Extract the [x, y] coordinate from the center of the cell holding the provided text.  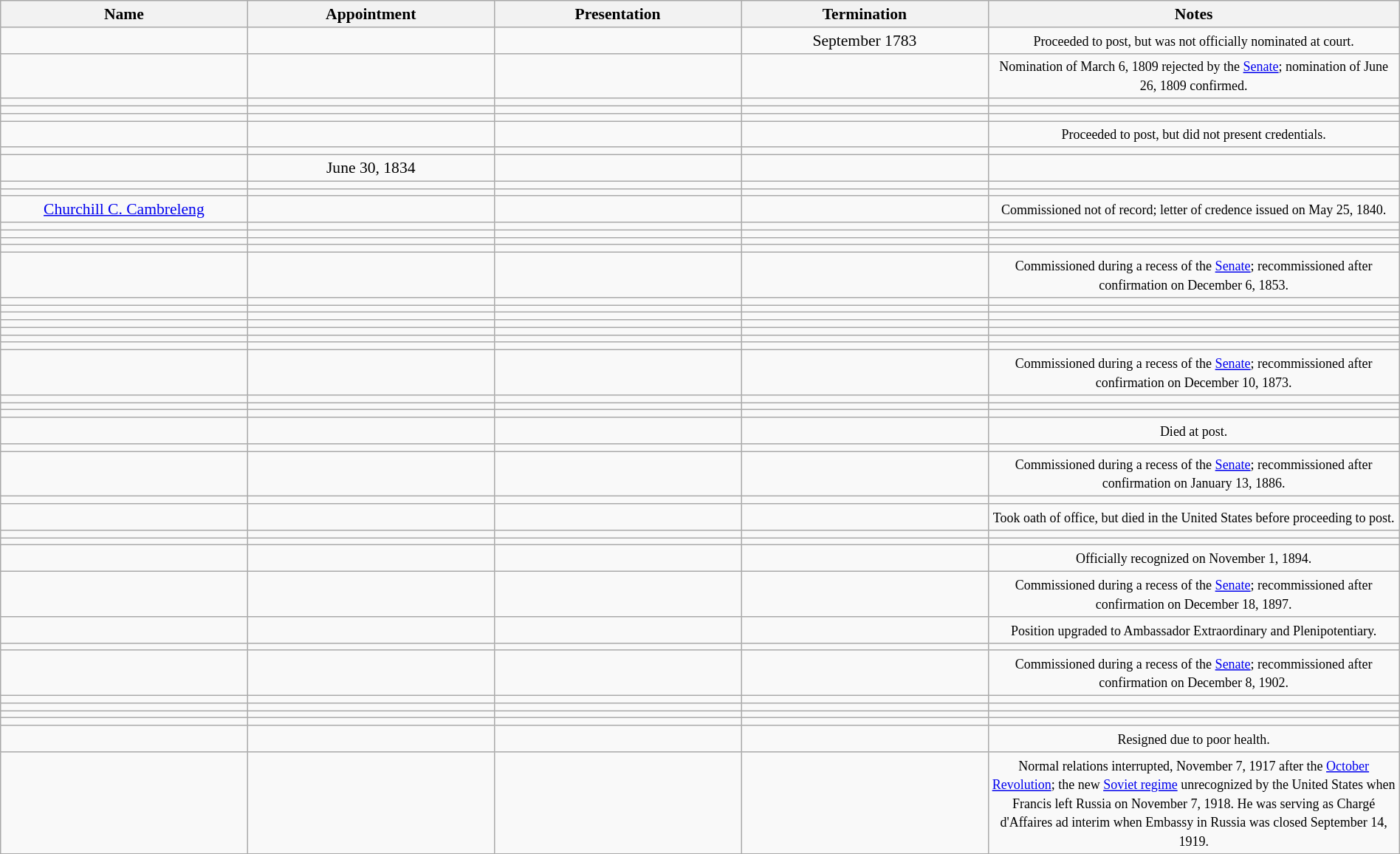
June 30, 1834 [371, 168]
Notes [1193, 14]
Termination [865, 14]
Proceeded to post, but was not officially nominated at court. [1193, 41]
Officially recognized on November 1, 1894. [1193, 558]
Commissioned during a recess of the Senate; recommissioned after confirmation on December 10, 1873. [1193, 372]
Nomination of March 6, 1809 rejected by the Senate; nomination of June 26, 1809 confirmed. [1193, 75]
Commissioned during a recess of the Senate; recommissioned after confirmation on December 8, 1902. [1193, 674]
Position upgraded to Ambassador Extraordinary and Plenipotentiary. [1193, 630]
September 1783 [865, 41]
Churchill C. Cambreleng [124, 210]
Commissioned not of record; letter of credence issued on May 25, 1840. [1193, 210]
Died at post. [1193, 431]
Presentation [617, 14]
Name [124, 14]
Commissioned during a recess of the Senate; recommissioned after confirmation on December 18, 1897. [1193, 594]
Proceeded to post, but did not present credentials. [1193, 134]
Resigned due to poor health. [1193, 739]
Appointment [371, 14]
Commissioned during a recess of the Senate; recommissioned after confirmation on December 6, 1853. [1193, 275]
Took oath of office, but died in the United States before proceeding to post. [1193, 517]
Commissioned during a recess of the Senate; recommissioned after confirmation on January 13, 1886. [1193, 474]
